Extract the (x, y) coordinate from the center of the cell holding the provided text.  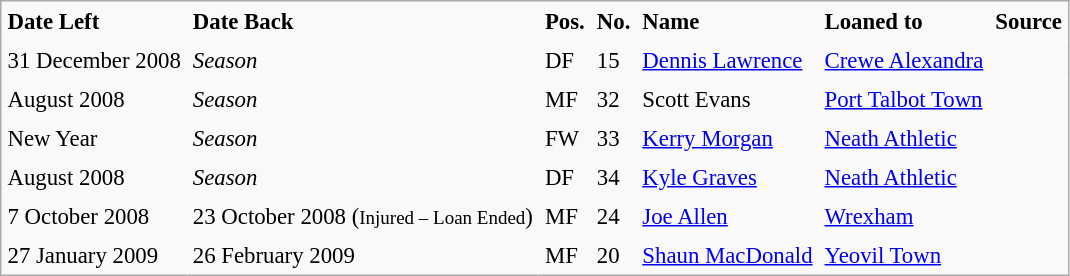
Source (1028, 21)
Joe Allen (727, 216)
FW (565, 138)
Kyle Graves (727, 178)
Loaned to (904, 21)
20 (614, 256)
23 October 2008 (Injured – Loan Ended) (363, 216)
New Year (94, 138)
Pos. (565, 21)
Shaun MacDonald (727, 256)
32 (614, 100)
Date Back (363, 21)
Date Left (94, 21)
No. (614, 21)
Dennis Lawrence (727, 60)
Crewe Alexandra (904, 60)
34 (614, 178)
Name (727, 21)
33 (614, 138)
7 October 2008 (94, 216)
Wrexham (904, 216)
Port Talbot Town (904, 100)
Scott Evans (727, 100)
26 February 2009 (363, 256)
27 January 2009 (94, 256)
Yeovil Town (904, 256)
31 December 2008 (94, 60)
Kerry Morgan (727, 138)
15 (614, 60)
24 (614, 216)
